Determine the [x, y] coordinate at the center of the cell enclosing the given text.  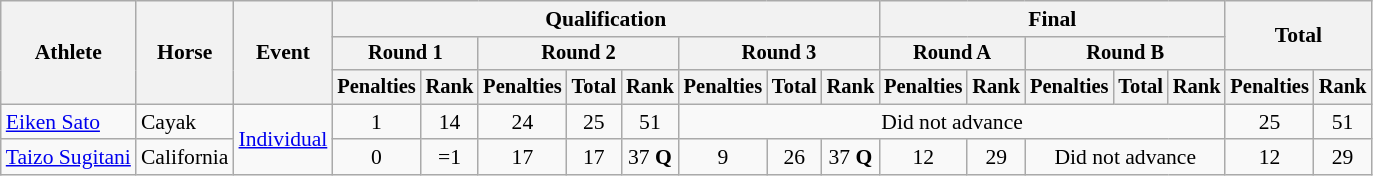
=1 [450, 158]
Taizo Sugitani [68, 158]
24 [522, 122]
Cayak [185, 122]
Horse [185, 52]
Round 1 [405, 54]
California [185, 158]
26 [794, 158]
14 [450, 122]
Eiken Sato [68, 122]
Round 3 [779, 54]
Qualification [606, 19]
Round A [952, 54]
Round 2 [578, 54]
Final [1052, 19]
0 [376, 158]
1 [376, 122]
Individual [284, 140]
Event [284, 52]
Round B [1125, 54]
Athlete [68, 52]
9 [723, 158]
